Provide the (x, y) coordinate of the cell's center where the given text is located.  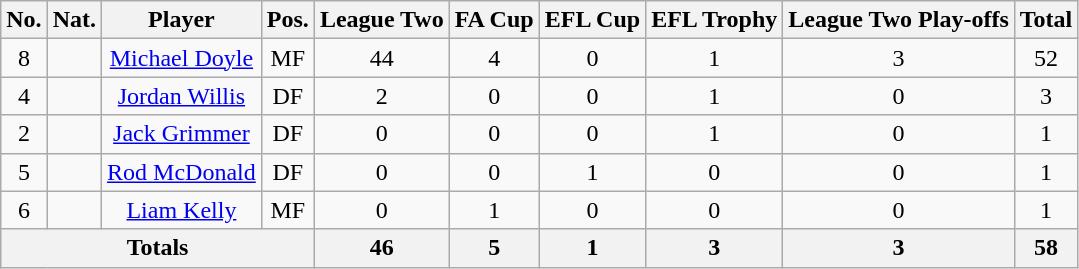
46 (382, 248)
League Two (382, 20)
58 (1046, 248)
Jack Grimmer (182, 134)
Player (182, 20)
Total (1046, 20)
6 (24, 210)
EFL Trophy (714, 20)
52 (1046, 58)
League Two Play-offs (898, 20)
Liam Kelly (182, 210)
FA Cup (494, 20)
Michael Doyle (182, 58)
Jordan Willis (182, 96)
Nat. (74, 20)
8 (24, 58)
Pos. (288, 20)
44 (382, 58)
EFL Cup (592, 20)
No. (24, 20)
Totals (158, 248)
Rod McDonald (182, 172)
